Determine the (x, y) coordinate at the center of the cell enclosing the given text.  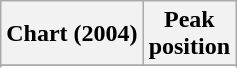
Chart (2004) (72, 34)
Peakposition (189, 34)
